Pinpoint the cell where the given text exists, returning its (x, y) midpoint coordinate. 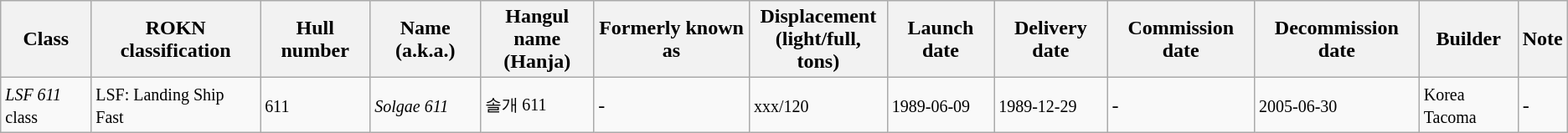
LSF: Landing Ship Fast (176, 105)
Commission date (1181, 39)
2005-06-30 (1337, 105)
Korea Tacoma (1468, 105)
LSF 611 class (46, 105)
Decommission date (1337, 39)
xxx/120 (818, 105)
ROKN classification (176, 39)
Hangul name(Hanja) (538, 39)
1989-12-29 (1050, 105)
Formerly known as (672, 39)
Launch date (940, 39)
Hull number (315, 39)
Name (a.k.a.) (426, 39)
Delivery date (1050, 39)
Builder (1468, 39)
611 (315, 105)
Solgae 611 (426, 105)
Class (46, 39)
Note (1543, 39)
Displacement(light/full, tons) (818, 39)
솔개 611 (538, 105)
1989-06-09 (940, 105)
